From the cell containing the given text, extract its center point as (x, y) coordinate. 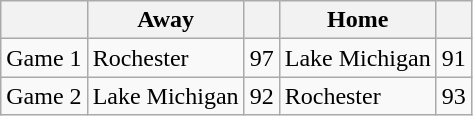
Away (166, 20)
Game 1 (44, 58)
93 (454, 96)
Home (358, 20)
92 (262, 96)
91 (454, 58)
97 (262, 58)
Game 2 (44, 96)
